Detect which cell encompasses the target text, then output its [x, y] center coordinate. 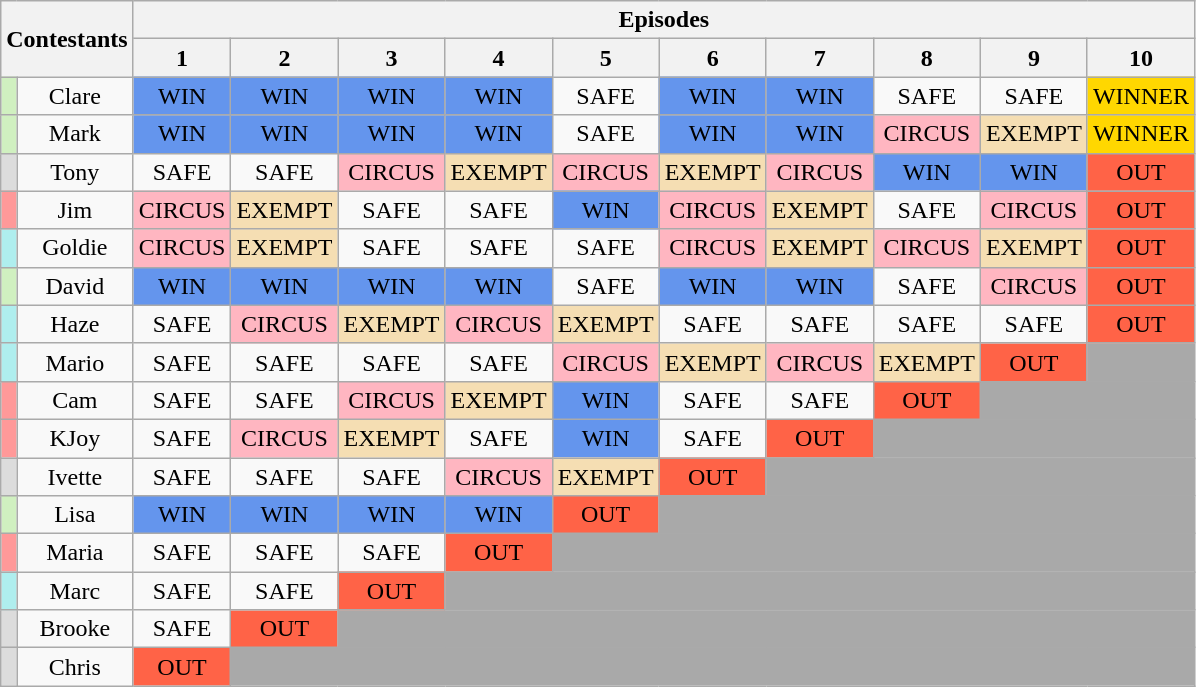
5 [606, 58]
KJoy [76, 438]
7 [820, 58]
Brooke [76, 629]
6 [712, 58]
Maria [76, 553]
Mark [76, 134]
Clare [76, 96]
Chris [76, 667]
8 [926, 58]
Lisa [76, 515]
Contestants [67, 39]
Marc [76, 591]
Jim [76, 210]
Goldie [76, 248]
3 [392, 58]
4 [498, 58]
Tony [76, 172]
9 [1034, 58]
Haze [76, 324]
2 [284, 58]
Cam [76, 400]
1 [182, 58]
10 [1140, 58]
Episodes [664, 20]
David [76, 286]
Ivette [76, 477]
Mario [76, 362]
